Locate the cell with the specified text and output its (x, y) center coordinate. 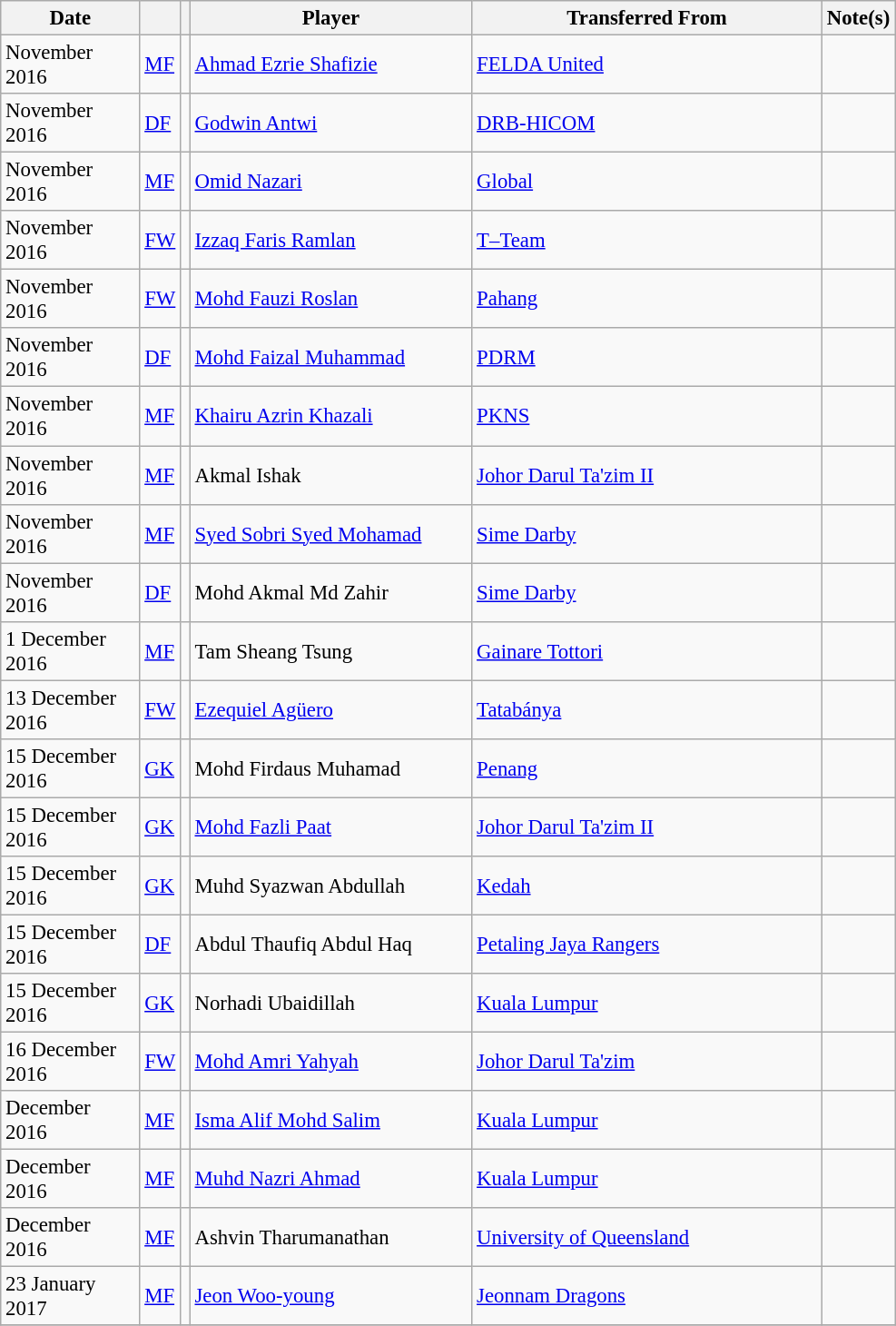
PKNS (647, 416)
Mohd Faizal Muhammad (330, 358)
Omid Nazari (330, 182)
University of Queensland (647, 1237)
Abdul Thaufiq Abdul Haq (330, 945)
PDRM (647, 358)
Mohd Akmal Md Zahir (330, 592)
Godwin Antwi (330, 124)
Muhd Nazri Ahmad (330, 1179)
Jeonnam Dragons (647, 1297)
Jeon Woo-young (330, 1297)
Kedah (647, 886)
Transferred From (647, 18)
Mohd Firdaus Muhamad (330, 768)
Gainare Tottori (647, 650)
Akmal Ishak (330, 476)
Mohd Fazli Paat (330, 826)
Khairu Azrin Khazali (330, 416)
FELDA United (647, 65)
Global (647, 182)
Muhd Syazwan Abdullah (330, 886)
Mohd Amri Yahyah (330, 1063)
Mohd Fauzi Roslan (330, 300)
Tatabánya (647, 710)
13 December 2016 (71, 710)
Isma Alif Mohd Salim (330, 1121)
1 December 2016 (71, 650)
Note(s) (858, 18)
Syed Sobri Syed Mohamad (330, 534)
23 January 2017 (71, 1297)
Pahang (647, 300)
Ezequiel Agüero (330, 710)
Johor Darul Ta'zim (647, 1063)
Izzaq Faris Ramlan (330, 240)
Date (71, 18)
Player (330, 18)
Petaling Jaya Rangers (647, 945)
Penang (647, 768)
Tam Sheang Tsung (330, 650)
Norhadi Ubaidillah (330, 1003)
16 December 2016 (71, 1063)
T–Team (647, 240)
Ahmad Ezrie Shafizie (330, 65)
DRB-HICOM (647, 124)
Ashvin Tharumanathan (330, 1237)
